Provide the [X, Y] coordinate of the cell's center where the given text is located.  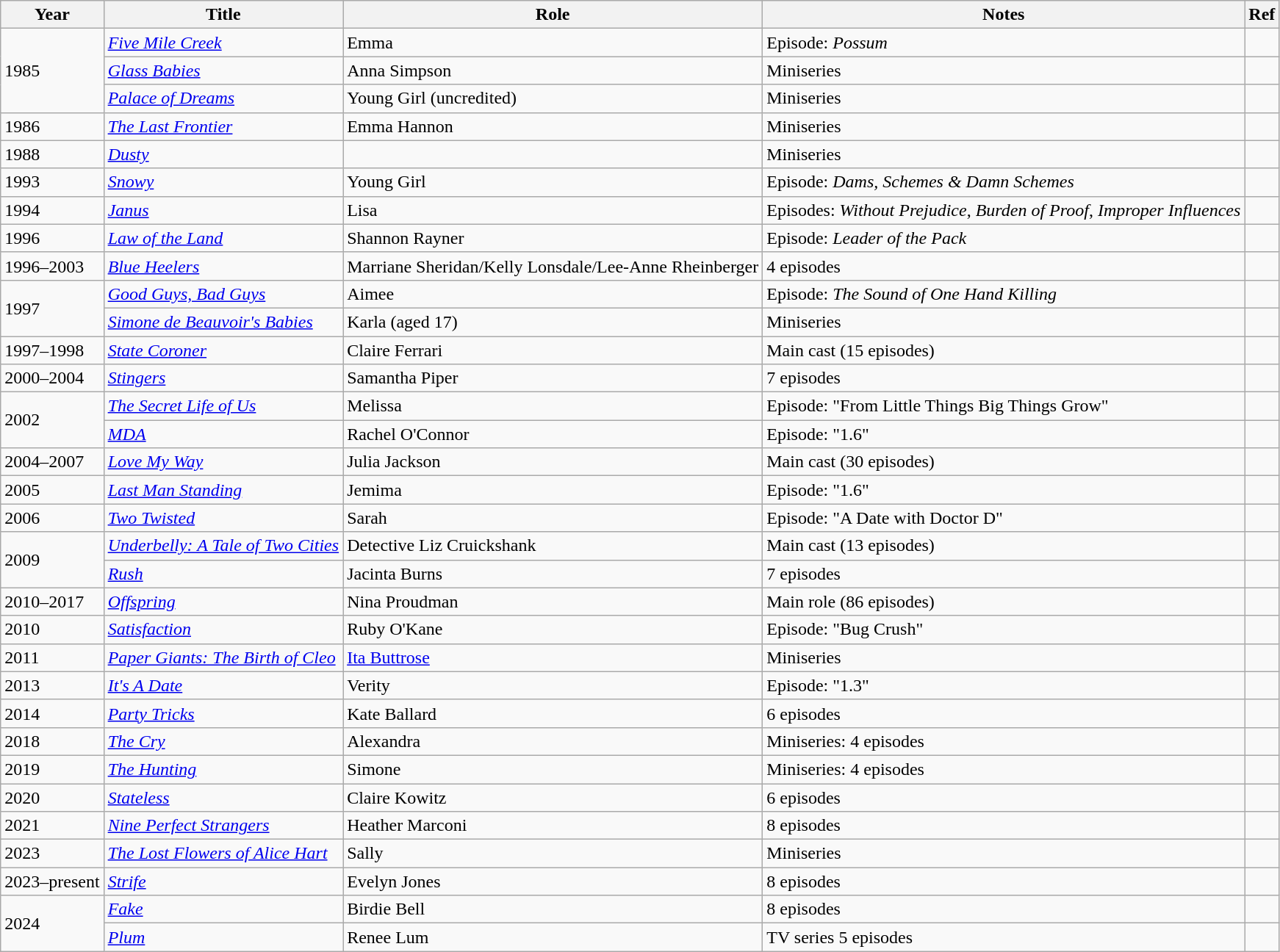
Episode: "A Date with Doctor D" [1004, 518]
Anna Simpson [553, 71]
Detective Liz Cruickshank [553, 546]
2004–2007 [52, 462]
Nine Perfect Strangers [223, 826]
Heather Marconi [553, 826]
Ref [1262, 15]
Alexandra [553, 741]
1985 [52, 71]
Fake [223, 909]
Stateless [223, 797]
2019 [52, 769]
Main role (86 episodes) [1004, 602]
Emma [553, 43]
1994 [52, 210]
Janus [223, 210]
2009 [52, 560]
Melissa [553, 406]
Ruby O'Kane [553, 630]
2020 [52, 797]
Episode: "From Little Things Big Things Grow" [1004, 406]
The Cry [223, 741]
Dusty [223, 154]
State Coroner [223, 350]
1986 [52, 126]
Birdie Bell [553, 909]
Paper Giants: The Birth of Cleo [223, 657]
Marriane Sheridan/Kelly Lonsdale/Lee-Anne Rheinberger [553, 266]
1993 [52, 182]
4 episodes [1004, 266]
Young Girl (uncredited) [553, 98]
Claire Kowitz [553, 797]
Verity [553, 685]
The Lost Flowers of Alice Hart [223, 854]
Jacinta Burns [553, 574]
Main cast (13 episodes) [1004, 546]
Party Tricks [223, 713]
The Hunting [223, 769]
Rush [223, 574]
Sally [553, 854]
The Last Frontier [223, 126]
Simone [553, 769]
Main cast (30 episodes) [1004, 462]
1997–1998 [52, 350]
Underbelly: A Tale of Two Cities [223, 546]
Notes [1004, 15]
Plum [223, 937]
Renee Lum [553, 937]
2005 [52, 490]
2023 [52, 854]
It's A Date [223, 685]
Episode: Possum [1004, 43]
Samantha Piper [553, 378]
Shannon Rayner [553, 238]
Role [553, 15]
Ita Buttrose [553, 657]
Claire Ferrari [553, 350]
2014 [52, 713]
Offspring [223, 602]
Blue Heelers [223, 266]
Emma Hannon [553, 126]
Love My Way [223, 462]
Simone de Beauvoir's Babies [223, 322]
Palace of Dreams [223, 98]
2011 [52, 657]
2006 [52, 518]
Year [52, 15]
Episodes: Without Prejudice, Burden of Proof, Improper Influences [1004, 210]
2000–2004 [52, 378]
Satisfaction [223, 630]
Last Man Standing [223, 490]
Good Guys, Bad Guys [223, 294]
Evelyn Jones [553, 881]
Karla (aged 17) [553, 322]
Glass Babies [223, 71]
2010 [52, 630]
Episode: Dams, Schemes & Damn Schemes [1004, 182]
Episode: The Sound of One Hand Killing [1004, 294]
Two Twisted [223, 518]
The Secret Life of Us [223, 406]
Episode: "1.3" [1004, 685]
1997 [52, 308]
Episode: Leader of the Pack [1004, 238]
2010–2017 [52, 602]
Snowy [223, 182]
Lisa [553, 210]
2018 [52, 741]
Main cast (15 episodes) [1004, 350]
1996–2003 [52, 266]
Nina Proudman [553, 602]
Julia Jackson [553, 462]
Aimee [553, 294]
Sarah [553, 518]
Title [223, 15]
2023–present [52, 881]
Jemima [553, 490]
MDA [223, 434]
2021 [52, 826]
Stingers [223, 378]
2002 [52, 420]
Law of the Land [223, 238]
2013 [52, 685]
Young Girl [553, 182]
1988 [52, 154]
TV series 5 episodes [1004, 937]
Strife [223, 881]
1996 [52, 238]
Five Mile Creek [223, 43]
Episode: "Bug Crush" [1004, 630]
2024 [52, 923]
Rachel O'Connor [553, 434]
Kate Ballard [553, 713]
